Return [x, y] of the center of cell containing provided text 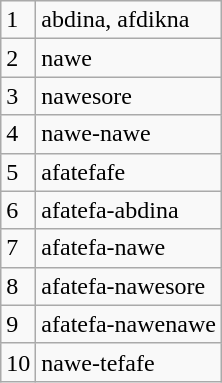
8 [18, 286]
abdina, afdikna [129, 20]
4 [18, 134]
afatefa-nawesore [129, 286]
afatefa-nawenawe [129, 324]
5 [18, 172]
7 [18, 248]
2 [18, 58]
nawesore [129, 96]
9 [18, 324]
6 [18, 210]
nawe-tefafe [129, 362]
afatefa-abdina [129, 210]
3 [18, 96]
nawe-nawe [129, 134]
afatefafe [129, 172]
nawe [129, 58]
afatefa-nawe [129, 248]
1 [18, 20]
10 [18, 362]
